Identify which cell holds the provided text, then report its (X, Y) central coordinate. 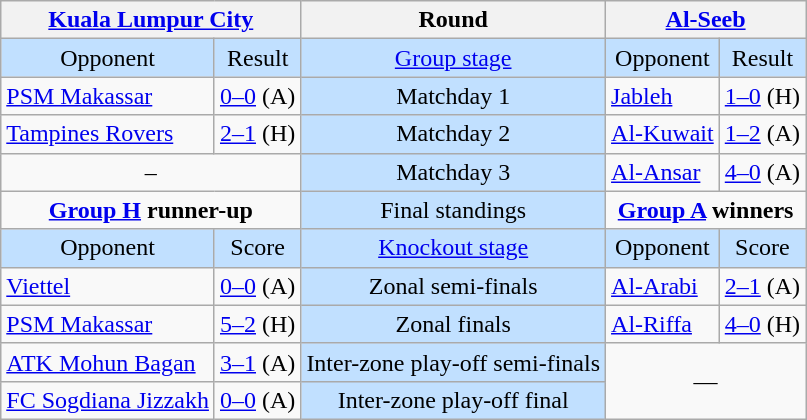
Zonal finals (454, 324)
Jableh (663, 96)
Kuala Lumpur City (151, 20)
— (706, 381)
Viettel (108, 286)
ATK Mohun Bagan (108, 362)
2–1 (H) (257, 134)
Tampines Rovers (108, 134)
Matchday 2 (454, 134)
Inter-zone play-off semi-finals (454, 362)
Round (454, 20)
Group stage (454, 58)
FC Sogdiana Jizzakh (108, 400)
Final standings (454, 210)
Al-Ansar (663, 172)
Group H runner-up (151, 210)
Al-Kuwait (663, 134)
1–2 (A) (762, 134)
Matchday 1 (454, 96)
Matchday 3 (454, 172)
5–2 (H) (257, 324)
3–1 (A) (257, 362)
Zonal semi-finals (454, 286)
4–0 (H) (762, 324)
4–0 (A) (762, 172)
Group A winners (706, 210)
Al-Seeb (706, 20)
Inter-zone play-off final (454, 400)
1–0 (H) (762, 96)
– (151, 172)
Al-Riffa (663, 324)
2–1 (A) (762, 286)
Al-Arabi (663, 286)
Knockout stage (454, 248)
